Detect which cell encompasses the target text, then output its (X, Y) center coordinate. 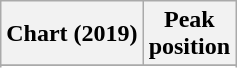
Chart (2019) (72, 34)
Peakposition (189, 34)
